Capture the cell that displays the provided text and extract its [X, Y] central coordinate. 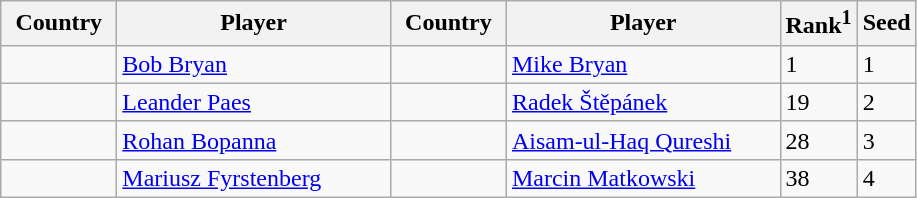
Leander Paes [254, 102]
Mariusz Fyrstenberg [254, 178]
3 [886, 140]
19 [818, 102]
Aisam-ul-Haq Qureshi [643, 140]
38 [818, 178]
Mike Bryan [643, 64]
28 [818, 140]
Radek Štěpánek [643, 102]
Marcin Matkowski [643, 178]
2 [886, 102]
Bob Bryan [254, 64]
4 [886, 178]
Rank1 [818, 24]
Rohan Bopanna [254, 140]
Seed [886, 24]
